Output the [X, Y] coordinate of the center of the cell containing the given text.  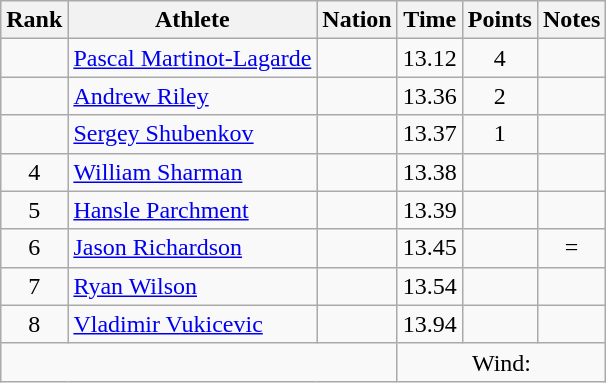
William Sharman [192, 172]
Pascal Martinot-Lagarde [192, 58]
Athlete [192, 20]
7 [34, 286]
5 [34, 210]
Time [430, 20]
= [571, 248]
13.54 [430, 286]
Andrew Riley [192, 96]
Points [500, 20]
Sergey Shubenkov [192, 134]
Hansle Parchment [192, 210]
13.94 [430, 324]
1 [500, 134]
Wind: [502, 362]
13.38 [430, 172]
Vladimir Vukicevic [192, 324]
2 [500, 96]
13.39 [430, 210]
Nation [357, 20]
Jason Richardson [192, 248]
13.45 [430, 248]
8 [34, 324]
Notes [571, 20]
6 [34, 248]
13.12 [430, 58]
Rank [34, 20]
13.37 [430, 134]
13.36 [430, 96]
Ryan Wilson [192, 286]
